Find where the given text appears and provide that cell's center as [x, y] coordinate. 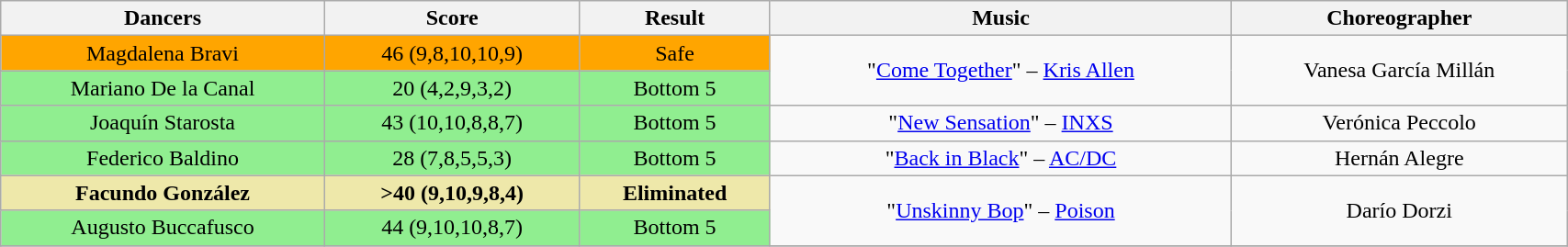
Joaquín Starosta [164, 123]
Music [1001, 18]
"Come Together" – Kris Allen [1001, 71]
28 (7,8,5,5,3) [452, 158]
Facundo González [164, 193]
46 (9,8,10,10,9) [452, 53]
44 (9,10,10,8,7) [452, 228]
Safe [674, 53]
Augusto Buccafusco [164, 228]
Eliminated [674, 193]
"New Sensation" – INXS [1001, 123]
Verónica Peccolo [1400, 123]
Result [674, 18]
"Unskinny Bop" – Poison [1001, 210]
"Back in Black" – AC/DC [1001, 158]
Dancers [164, 18]
43 (10,10,8,8,7) [452, 123]
Vanesa García Millán [1400, 71]
Magdalena Bravi [164, 53]
Hernán Alegre [1400, 158]
Darío Dorzi [1400, 210]
Score [452, 18]
Federico Baldino [164, 158]
20 (4,2,9,3,2) [452, 88]
>40 (9,10,9,8,4) [452, 193]
Choreographer [1400, 18]
Mariano De la Canal [164, 88]
